Identify which cell holds the provided text, then report its [x, y] central coordinate. 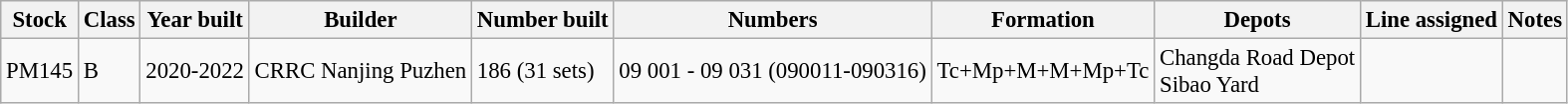
Number built [543, 20]
Class [110, 20]
Tc+Mp+M+M+Mp+Tc [1043, 72]
Formation [1043, 20]
Line assigned [1431, 20]
CRRC Nanjing Puzhen [361, 72]
Numbers [773, 20]
Changda Road DepotSibao Yard [1257, 72]
09 001 - 09 031 (090011-090316) [773, 72]
2020-2022 [195, 72]
Year built [195, 20]
Depots [1257, 20]
Builder [361, 20]
186 (31 sets) [543, 72]
Notes [1534, 20]
Stock [40, 20]
PM145 [40, 72]
B [110, 72]
